Find where the given text appears and provide that cell's center as (x, y) coordinate. 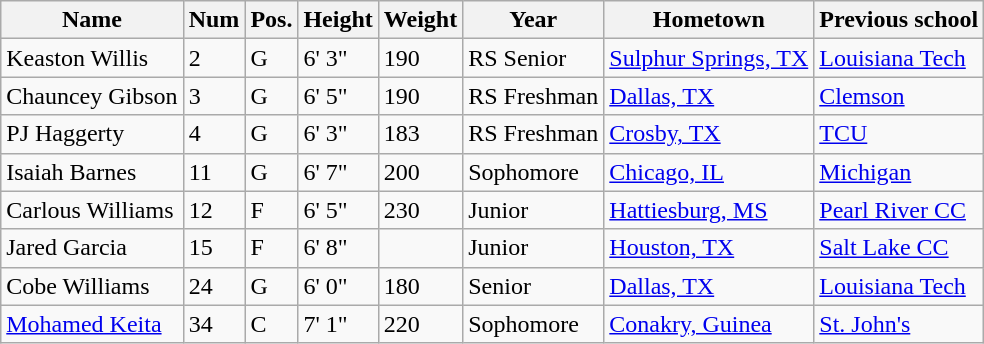
6' 7" (338, 172)
230 (420, 210)
Cobe Williams (92, 286)
3 (214, 96)
Pearl River CC (899, 210)
15 (214, 248)
11 (214, 172)
Michigan (899, 172)
Hometown (709, 20)
PJ Haggerty (92, 134)
200 (420, 172)
Jared Garcia (92, 248)
Mohamed Keita (92, 324)
RS Senior (534, 58)
Year (534, 20)
34 (214, 324)
Weight (420, 20)
Senior (534, 286)
Conakry, Guinea (709, 324)
C (272, 324)
220 (420, 324)
Num (214, 20)
24 (214, 286)
Chauncey Gibson (92, 96)
Hattiesburg, MS (709, 210)
180 (420, 286)
7' 1" (338, 324)
Name (92, 20)
Carlous Williams (92, 210)
Previous school (899, 20)
Pos. (272, 20)
TCU (899, 134)
St. John's (899, 324)
4 (214, 134)
Height (338, 20)
2 (214, 58)
Chicago, IL (709, 172)
Sulphur Springs, TX (709, 58)
6' 8" (338, 248)
6' 0" (338, 286)
Clemson (899, 96)
12 (214, 210)
183 (420, 134)
Keaston Willis (92, 58)
Crosby, TX (709, 134)
Salt Lake CC (899, 248)
Isaiah Barnes (92, 172)
Houston, TX (709, 248)
